Search for the cell housing the specified text and yield its [x, y] center coordinate. 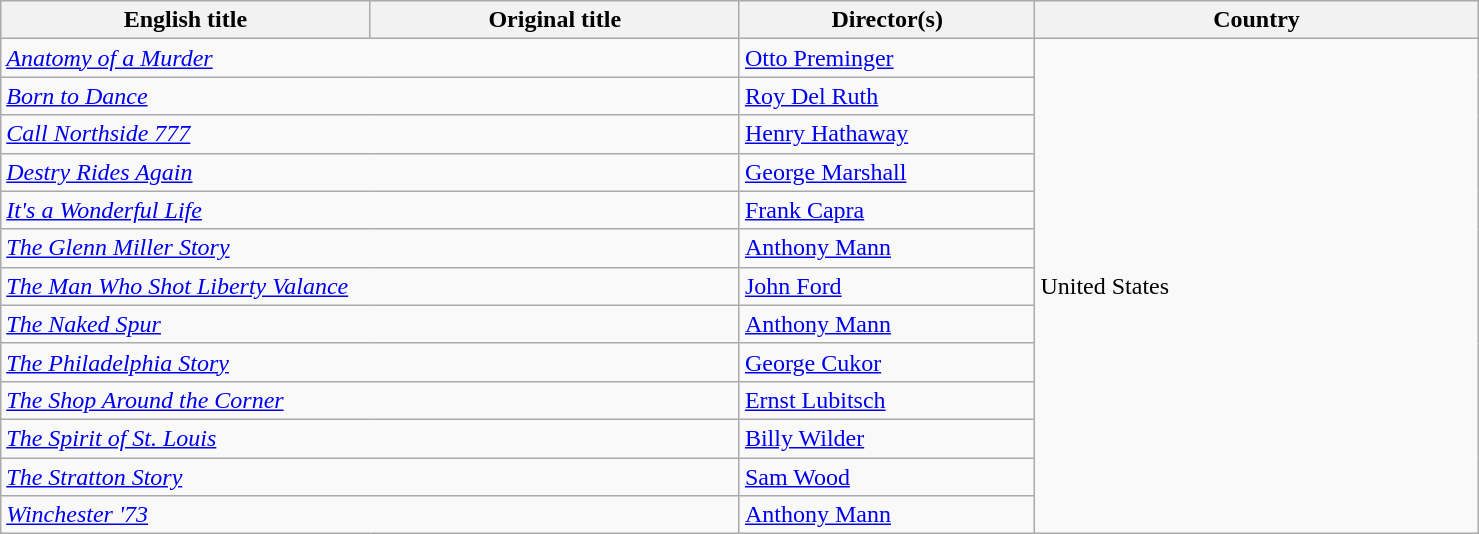
Born to Dance [370, 96]
It's a Wonderful Life [370, 210]
Anatomy of a Murder [370, 58]
Winchester '73 [370, 515]
The Philadelphia Story [370, 362]
Sam Wood [886, 477]
John Ford [886, 286]
Original title [554, 20]
English title [186, 20]
George Marshall [886, 172]
The Stratton Story [370, 477]
Ernst Lubitsch [886, 400]
The Man Who Shot Liberty Valance [370, 286]
The Shop Around the Corner [370, 400]
Billy Wilder [886, 438]
Call Northside 777 [370, 134]
Frank Capra [886, 210]
Roy Del Ruth [886, 96]
The Spirit of St. Louis [370, 438]
Henry Hathaway [886, 134]
Otto Preminger [886, 58]
Country [1256, 20]
George Cukor [886, 362]
The Naked Spur [370, 324]
Director(s) [886, 20]
Destry Rides Again [370, 172]
The Glenn Miller Story [370, 248]
United States [1256, 286]
